From the cell containing the given text, extract its center point as [x, y] coordinate. 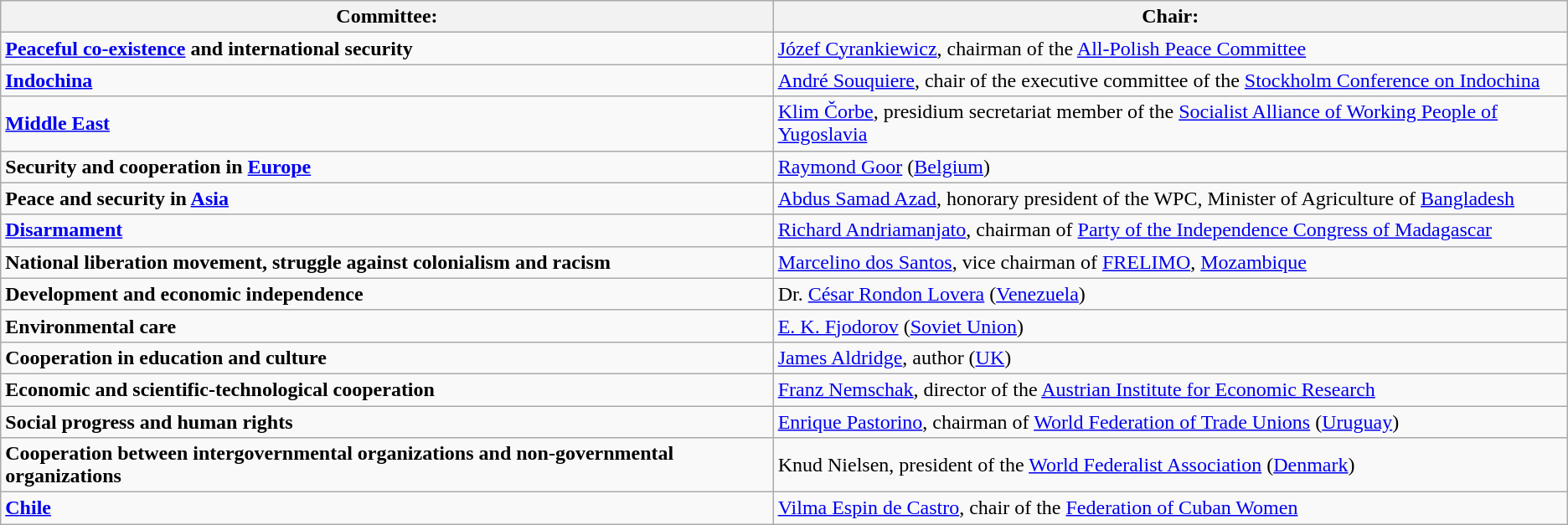
Committee: [387, 17]
Peaceful co-existence and international security [387, 49]
National liberation movement, struggle against colonialism and racism [387, 262]
Knud Nielsen, president of the World Federalist Association (Denmark) [1170, 466]
Peace and security in Asia [387, 198]
Franz Nemschak, director of the Austrian Institute for Economic Research [1170, 389]
Abdus Samad Azad, honorary president of the WPC, Minister of Agriculture of Bangladesh [1170, 198]
Enrique Pastorino, chairman of World Federation of Trade Unions (Uruguay) [1170, 421]
James Aldridge, author (UK) [1170, 358]
Marcelino dos Santos, vice chairman of FRELIMO, Mozambique [1170, 262]
Dr. César Rondon Lovera (Venezuela) [1170, 294]
Development and economic independence [387, 294]
Social progress and human rights [387, 421]
Richard Andriamanjato, chairman of Party of the Independence Congress of Madagascar [1170, 230]
Economic and scientific-technological cooperation [387, 389]
Environmental care [387, 326]
Cooperation between intergovernmental organizations and non-governmental organizations [387, 466]
Cooperation in education and culture [387, 358]
Józef Cyrankiewicz, chairman of the All-Polish Peace Committee [1170, 49]
Disarmament [387, 230]
E. K. Fjodorov (Soviet Union) [1170, 326]
Vilma Espin de Castro, chair of the Federation of Cuban Women [1170, 508]
Chair: [1170, 17]
Klim Čorbe, presidium secretariat member of the Socialist Alliance of Working People of Yugoslavia [1170, 124]
Chile [387, 508]
Indochina [387, 80]
Raymond Goor (Belgium) [1170, 167]
Middle East [387, 124]
André Souquiere, chair of the executive committee of the Stockholm Conference on Indochina [1170, 80]
Security and cooperation in Europe [387, 167]
